Search for the cell housing the specified text and yield its [X, Y] center coordinate. 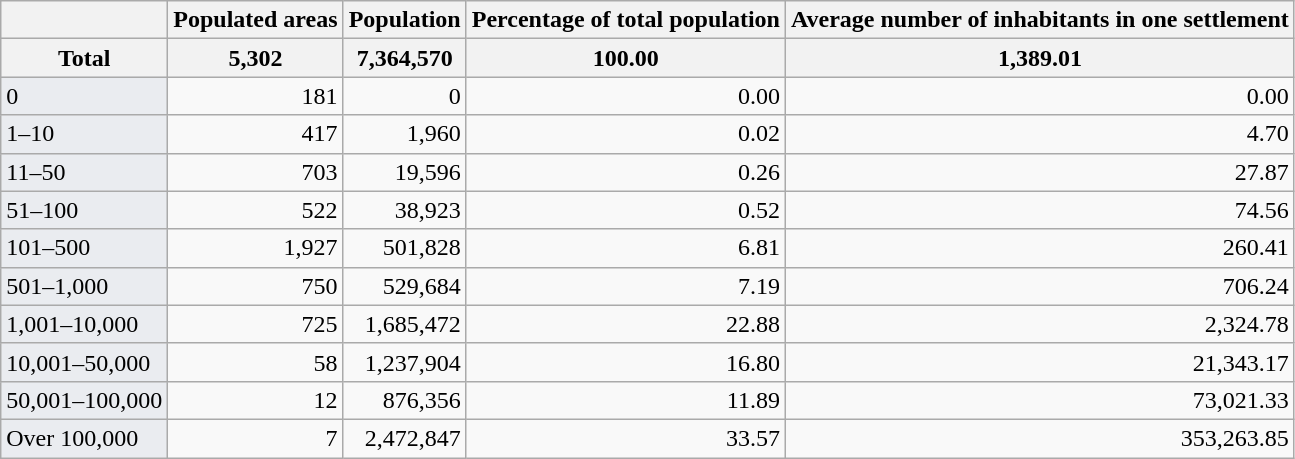
725 [256, 324]
501–1,000 [84, 286]
876,356 [404, 400]
2,324.78 [1040, 324]
522 [256, 210]
74.56 [1040, 210]
1,001–10,000 [84, 324]
73,021.33 [1040, 400]
529,684 [404, 286]
Population [404, 20]
58 [256, 362]
11.89 [626, 400]
1,389.01 [1040, 58]
1,237,904 [404, 362]
0.26 [626, 172]
21,343.17 [1040, 362]
10,001–50,000 [84, 362]
Over 100,000 [84, 438]
Percentage of total population [626, 20]
1–10 [84, 134]
11–50 [84, 172]
101–500 [84, 248]
33.57 [626, 438]
Average number of inhabitants in one settlement [1040, 20]
2,472,847 [404, 438]
353,263.85 [1040, 438]
501,828 [404, 248]
Total [84, 58]
417 [256, 134]
5,302 [256, 58]
750 [256, 286]
38,923 [404, 210]
706.24 [1040, 286]
6.81 [626, 248]
7.19 [626, 286]
703 [256, 172]
0.02 [626, 134]
22.88 [626, 324]
1,927 [256, 248]
4.70 [1040, 134]
50,001–100,000 [84, 400]
51–100 [84, 210]
260.41 [1040, 248]
Populated areas [256, 20]
16.80 [626, 362]
0.52 [626, 210]
1,685,472 [404, 324]
181 [256, 96]
100.00 [626, 58]
1,960 [404, 134]
7 [256, 438]
19,596 [404, 172]
12 [256, 400]
27.87 [1040, 172]
7,364,570 [404, 58]
